Output the (x, y) coordinate of the center of the cell containing the given text.  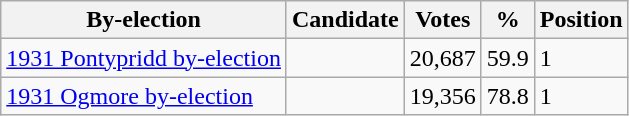
19,356 (442, 96)
78.8 (508, 96)
59.9 (508, 58)
Position (581, 20)
Votes (442, 20)
1931 Pontypridd by-election (144, 58)
% (508, 20)
Candidate (345, 20)
1931 Ogmore by-election (144, 96)
By-election (144, 20)
20,687 (442, 58)
